From the cell containing the given text, extract its center point as (x, y) coordinate. 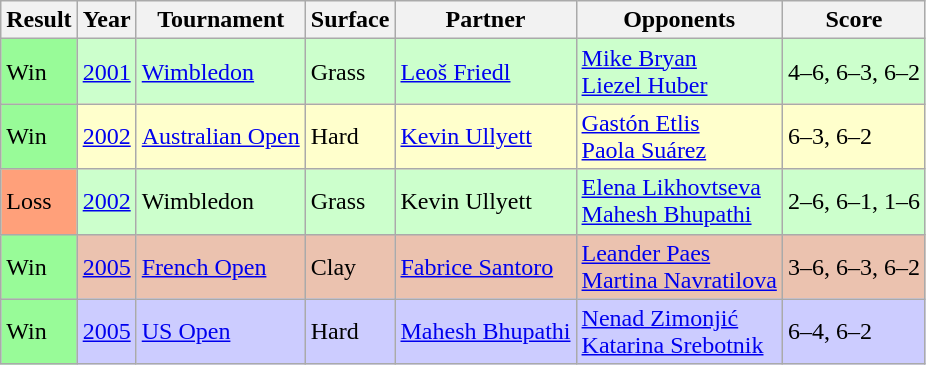
Gastón Etlis Paola Suárez (679, 136)
2001 (106, 72)
Australian Open (220, 136)
Tournament (220, 20)
6–4, 6–2 (854, 332)
US Open (220, 332)
Year (106, 20)
Elena Likhovtseva Mahesh Bhupathi (679, 202)
Loss (39, 202)
Nenad Zimonjić Katarina Srebotnik (679, 332)
Mike Bryan Liezel Huber (679, 72)
Surface (350, 20)
3–6, 6–3, 6–2 (854, 266)
Partner (486, 20)
Result (39, 20)
Opponents (679, 20)
Leoš Friedl (486, 72)
4–6, 6–3, 6–2 (854, 72)
Fabrice Santoro (486, 266)
Leander Paes Martina Navratilova (679, 266)
Clay (350, 266)
2–6, 6–1, 1–6 (854, 202)
Score (854, 20)
6–3, 6–2 (854, 136)
French Open (220, 266)
Mahesh Bhupathi (486, 332)
